For the text-containing cell, return its midpoint in [X, Y] coordinate format. 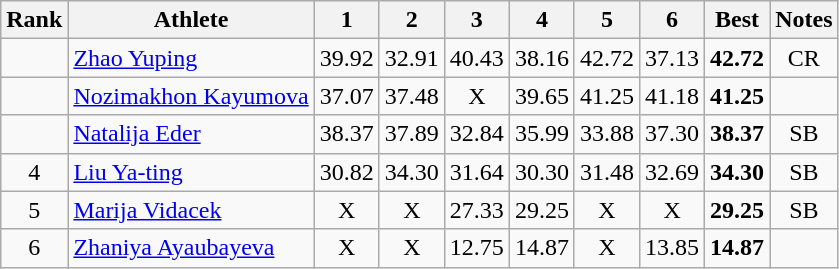
39.65 [542, 96]
37.30 [672, 134]
3 [476, 20]
37.89 [412, 134]
Liu Ya-ting [191, 172]
27.33 [476, 210]
32.91 [412, 58]
2 [412, 20]
Marija Vidacek [191, 210]
37.48 [412, 96]
Best [738, 20]
32.69 [672, 172]
33.88 [606, 134]
CR [804, 58]
37.07 [346, 96]
35.99 [542, 134]
39.92 [346, 58]
Notes [804, 20]
Natalija Eder [191, 134]
41.18 [672, 96]
12.75 [476, 248]
38.16 [542, 58]
31.48 [606, 172]
Zhao Yuping [191, 58]
37.13 [672, 58]
Athlete [191, 20]
Zhaniya Ayaubayeva [191, 248]
30.30 [542, 172]
32.84 [476, 134]
Rank [34, 20]
13.85 [672, 248]
1 [346, 20]
40.43 [476, 58]
30.82 [346, 172]
Nozimakhon Kayumova [191, 96]
31.64 [476, 172]
